Return the (X, Y) coordinate for the center point of the cell that contains the specified text.  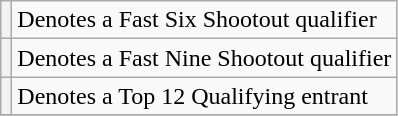
Denotes a Fast Six Shootout qualifier (204, 20)
Denotes a Fast Nine Shootout qualifier (204, 58)
Denotes a Top 12 Qualifying entrant (204, 96)
